Determine the [X, Y] coordinate at the center of the cell enclosing the given text.  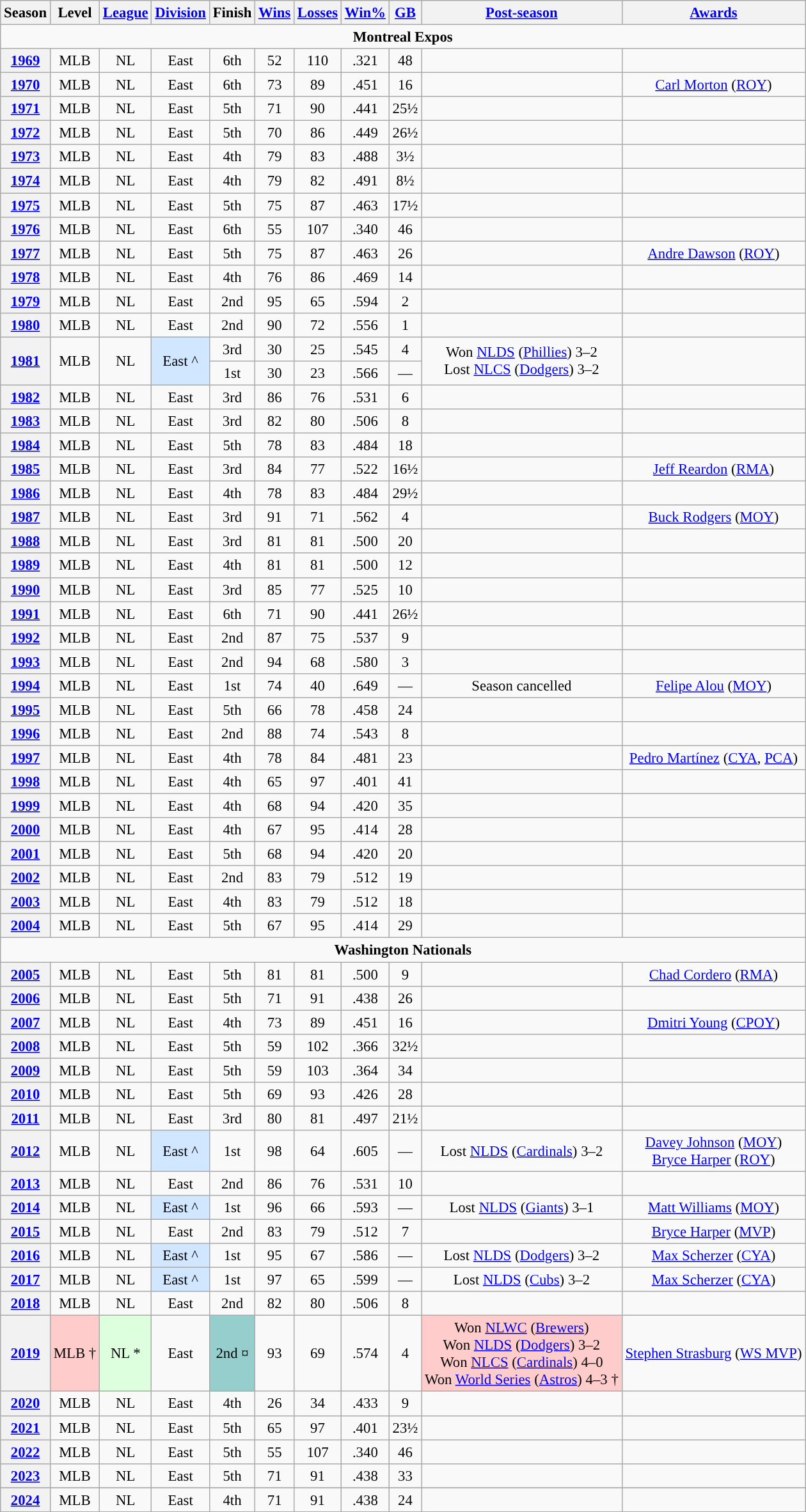
1975 [26, 205]
25 [318, 349]
70 [275, 133]
2021 [26, 1428]
12 [405, 566]
1988 [26, 542]
.522 [365, 469]
.593 [365, 1208]
Wins [275, 13]
3½ [405, 157]
35 [405, 806]
1993 [26, 662]
1987 [26, 517]
NL * [125, 1354]
MLB † [74, 1354]
2022 [26, 1452]
Buck Rodgers (MOY) [714, 517]
.649 [365, 686]
2020 [26, 1404]
Post-season [522, 13]
1976 [26, 229]
21½ [405, 1118]
Andre Dawson (ROY) [714, 253]
2006 [26, 998]
2018 [26, 1304]
.599 [365, 1280]
.481 [365, 758]
.491 [365, 181]
2009 [26, 1070]
1998 [26, 782]
1991 [26, 614]
Losses [318, 13]
Division [180, 13]
1969 [26, 61]
103 [318, 1070]
Finish [232, 13]
19 [405, 878]
Bryce Harper (MVP) [714, 1232]
1979 [26, 301]
16½ [405, 469]
98 [275, 1151]
1971 [26, 109]
.537 [365, 637]
8½ [405, 181]
.458 [365, 710]
1 [405, 325]
2008 [26, 1046]
.562 [365, 517]
110 [318, 61]
Felipe Alou (MOY) [714, 686]
.321 [365, 61]
1990 [26, 589]
Awards [714, 13]
.497 [365, 1118]
2024 [26, 1500]
1972 [26, 133]
1982 [26, 397]
14 [405, 277]
2005 [26, 974]
2013 [26, 1183]
.543 [365, 734]
Lost NLDS (Cardinals) 3–2 [522, 1151]
Won NLWC (Brewers) Won NLDS (Dodgers) 3–2 Won NLCS (Cardinals) 4–0 Won World Series (Astros) 4–3 † [522, 1354]
.364 [365, 1070]
1994 [26, 686]
2023 [26, 1476]
1996 [26, 734]
1977 [26, 253]
1989 [26, 566]
48 [405, 61]
Lost NLDS (Dodgers) 3–2 [522, 1256]
6 [405, 397]
23½ [405, 1428]
.433 [365, 1404]
40 [318, 686]
Season [26, 13]
17½ [405, 205]
1973 [26, 157]
96 [275, 1208]
.574 [365, 1354]
2014 [26, 1208]
2012 [26, 1151]
Chad Cordero (RMA) [714, 974]
2010 [26, 1095]
2015 [26, 1232]
.566 [365, 373]
1983 [26, 421]
Stephen Strasburg (WS MVP) [714, 1354]
7 [405, 1232]
2002 [26, 878]
.586 [365, 1256]
41 [405, 782]
25½ [405, 109]
1986 [26, 494]
2003 [26, 902]
1995 [26, 710]
.366 [365, 1046]
102 [318, 1046]
2007 [26, 1022]
Pedro Martínez (CYA, PCA) [714, 758]
.545 [365, 349]
2004 [26, 926]
1970 [26, 85]
.580 [365, 662]
.605 [365, 1151]
.488 [365, 157]
GB [405, 13]
2011 [26, 1118]
Carl Morton (ROY) [714, 85]
85 [275, 589]
1985 [26, 469]
72 [318, 325]
1984 [26, 446]
29 [405, 926]
Won NLDS (Phillies) 3–2Lost NLCS (Dodgers) 3–2 [522, 361]
Montreal Expos [403, 37]
1999 [26, 806]
League [125, 13]
2016 [26, 1256]
.469 [365, 277]
1974 [26, 181]
2001 [26, 854]
Win% [365, 13]
1997 [26, 758]
1981 [26, 361]
2000 [26, 830]
2nd ¤ [232, 1354]
Davey Johnson (MOY)Bryce Harper (ROY) [714, 1151]
2 [405, 301]
Jeff Reardon (RMA) [714, 469]
29½ [405, 494]
Level [74, 13]
.556 [365, 325]
33 [405, 1476]
Season cancelled [522, 686]
.594 [365, 301]
.525 [365, 589]
Dmitri Young (CPOY) [714, 1022]
2019 [26, 1354]
2017 [26, 1280]
1980 [26, 325]
88 [275, 734]
.426 [365, 1095]
.449 [365, 133]
1978 [26, 277]
3 [405, 662]
Lost NLDS (Cubs) 3–2 [522, 1280]
52 [275, 61]
1992 [26, 637]
Washington Nationals [403, 950]
Lost NLDS (Giants) 3–1 [522, 1208]
32½ [405, 1046]
64 [318, 1151]
Matt Williams (MOY) [714, 1208]
